Extract the [X, Y] coordinate from the center of the cell holding the provided text.  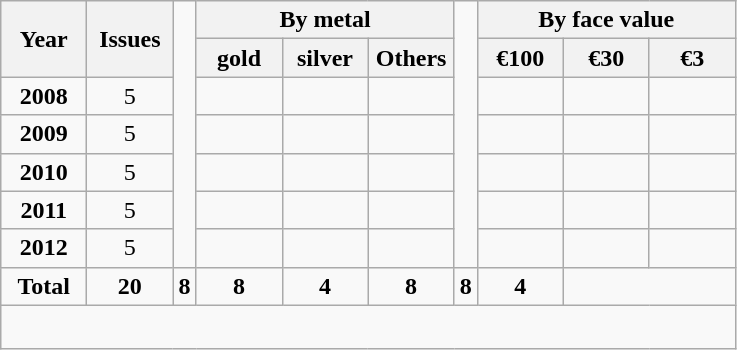
By face value [606, 20]
2011 [44, 210]
2010 [44, 172]
€30 [606, 58]
€3 [692, 58]
€100 [520, 58]
2012 [44, 248]
By metal [325, 20]
2009 [44, 134]
Others [411, 58]
20 [130, 286]
silver [325, 58]
gold [239, 58]
2008 [44, 96]
Year [44, 39]
Total [44, 286]
Issues [130, 39]
